Output the [x, y] coordinate of the center of the cell containing the given text.  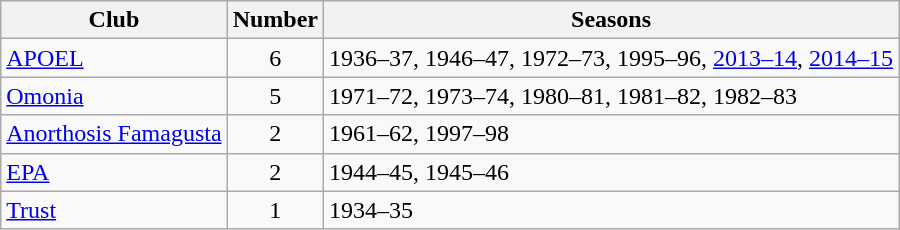
1934–35 [612, 210]
1971–72, 1973–74, 1980–81, 1981–82, 1982–83 [612, 96]
Anorthosis Famagusta [114, 134]
1944–45, 1945–46 [612, 172]
Omonia [114, 96]
Number [275, 20]
Club [114, 20]
Trust [114, 210]
5 [275, 96]
6 [275, 58]
Seasons [612, 20]
EPA [114, 172]
1936–37, 1946–47, 1972–73, 1995–96, 2013–14, 2014–15 [612, 58]
1961–62, 1997–98 [612, 134]
APOEL [114, 58]
1 [275, 210]
